Locate the cell with the specified text and output its [X, Y] center coordinate. 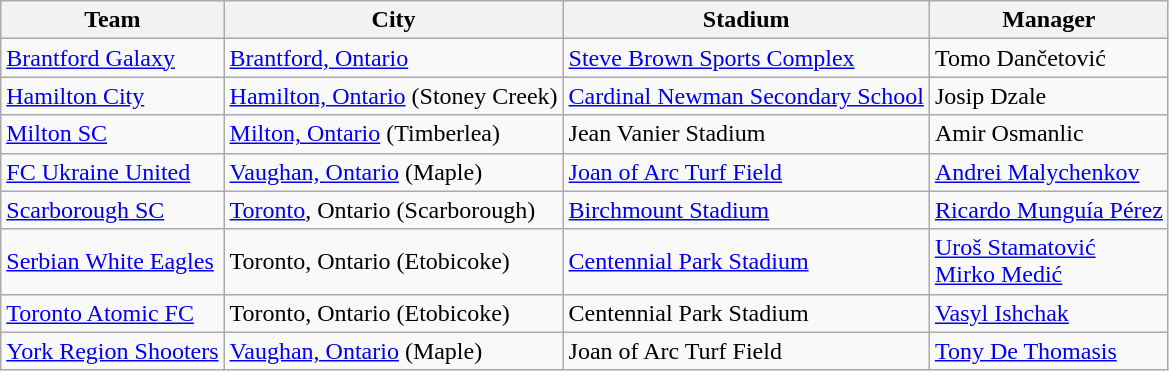
Serbian White Eagles [112, 262]
Uroš Stamatović Mirko Medić [1048, 262]
Brantford, Ontario [394, 58]
Steve Brown Sports Complex [746, 58]
York Region Shooters [112, 351]
City [394, 20]
Vasyl Ishchak [1048, 313]
Jean Vanier Stadium [746, 134]
Hamilton City [112, 96]
Team [112, 20]
Tony De Thomasis [1048, 351]
Stadium [746, 20]
FC Ukraine United [112, 172]
Manager [1048, 20]
Ricardo Munguía Pérez [1048, 210]
Cardinal Newman Secondary School [746, 96]
Tomo Dančetović [1048, 58]
Amir Osmanlic [1048, 134]
Milton, Ontario (Timberlea) [394, 134]
Hamilton, Ontario (Stoney Creek) [394, 96]
Scarborough SC [112, 210]
Andrei Malychenkov [1048, 172]
Birchmount Stadium [746, 210]
Josip Dzale [1048, 96]
Toronto Atomic FC [112, 313]
Milton SC [112, 134]
Brantford Galaxy [112, 58]
Toronto, Ontario (Scarborough) [394, 210]
